Return [x, y] of the center of cell containing provided text 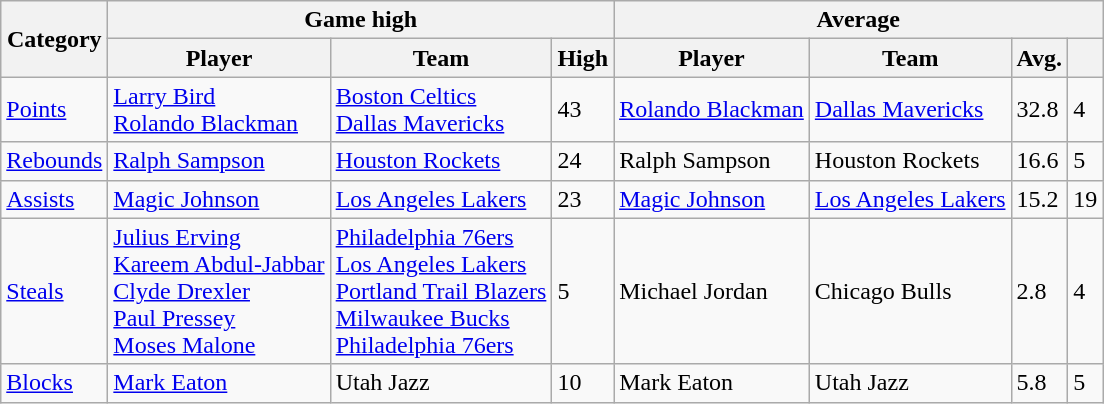
Boston CelticsDallas Mavericks [441, 110]
Assists [54, 199]
23 [583, 199]
Larry BirdRolando Blackman [219, 110]
5.8 [1040, 383]
Average [858, 20]
Dallas Mavericks [910, 110]
Michael Jordan [712, 291]
Avg. [1040, 58]
Game high [361, 20]
Points [54, 110]
Rolando Blackman [712, 110]
Rebounds [54, 161]
10 [583, 383]
High [583, 58]
16.6 [1040, 161]
Julius ErvingKareem Abdul-JabbarClyde DrexlerPaul PresseyMoses Malone [219, 291]
43 [583, 110]
32.8 [1040, 110]
19 [1086, 199]
Chicago Bulls [910, 291]
Philadelphia 76ersLos Angeles LakersPortland Trail BlazersMilwaukee BucksPhiladelphia 76ers [441, 291]
Steals [54, 291]
Blocks [54, 383]
24 [583, 161]
2.8 [1040, 291]
Category [54, 39]
15.2 [1040, 199]
